Extract the [x, y] coordinate from the center of the cell holding the provided text.  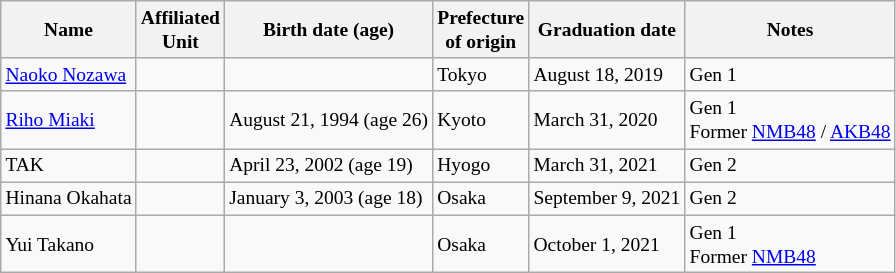
Hyogo [481, 166]
January 3, 2003 (age 18) [329, 198]
Tokyo [481, 74]
Notes [790, 30]
Riho Miaki [68, 120]
Kyoto [481, 120]
March 31, 2021 [607, 166]
Birth date (age) [329, 30]
Yui Takano [68, 244]
Gen 1Former NMB48 [790, 244]
TAK [68, 166]
April 23, 2002 (age 19) [329, 166]
August 18, 2019 [607, 74]
AffiliatedUnit [180, 30]
August 21, 1994 (age 26) [329, 120]
Gen 1Former NMB48 / AKB48 [790, 120]
Graduation date [607, 30]
Name [68, 30]
Naoko Nozawa [68, 74]
September 9, 2021 [607, 198]
October 1, 2021 [607, 244]
Hinana Okahata [68, 198]
March 31, 2020 [607, 120]
Gen 1 [790, 74]
Prefectureof origin [481, 30]
